For the text-containing cell, return its midpoint in [x, y] coordinate format. 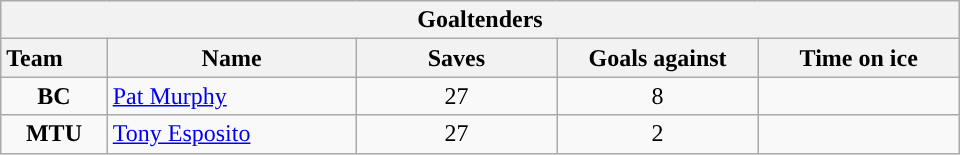
BC [54, 96]
8 [658, 96]
Saves [456, 58]
Tony Esposito [232, 134]
MTU [54, 134]
2 [658, 134]
Name [232, 58]
Goals against [658, 58]
Goaltenders [480, 20]
Time on ice [858, 58]
Pat Murphy [232, 96]
Team [54, 58]
